From the cell containing the given text, extract its center point as (X, Y) coordinate. 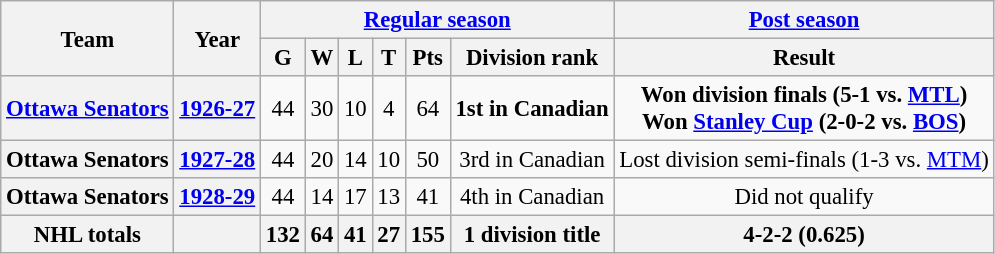
27 (388, 235)
Pts (428, 58)
4-2-2 (0.625) (804, 235)
1 division title (532, 235)
1st in Canadian (532, 108)
Division rank (532, 58)
1927-28 (218, 160)
Result (804, 58)
Regular season (438, 20)
NHL totals (88, 235)
155 (428, 235)
Lost division semi-finals (1-3 vs. MTM) (804, 160)
30 (322, 108)
L (356, 58)
132 (284, 235)
Team (88, 38)
Won division finals (5-1 vs. MTL) Won Stanley Cup (2-0-2 vs. BOS) (804, 108)
13 (388, 197)
W (322, 58)
Post season (804, 20)
4th in Canadian (532, 197)
T (388, 58)
Year (218, 38)
1928-29 (218, 197)
Did not qualify (804, 197)
G (284, 58)
17 (356, 197)
50 (428, 160)
1926-27 (218, 108)
20 (322, 160)
4 (388, 108)
3rd in Canadian (532, 160)
